Identify which cell holds the provided text, then report its [x, y] central coordinate. 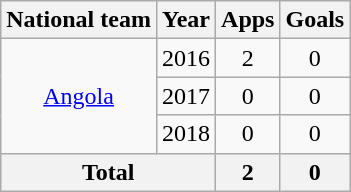
Apps [248, 20]
Angola [79, 96]
2016 [186, 58]
2017 [186, 96]
Total [108, 172]
Goals [315, 20]
National team [79, 20]
Year [186, 20]
2018 [186, 134]
